Locate the cell with the specified text and output its (x, y) center coordinate. 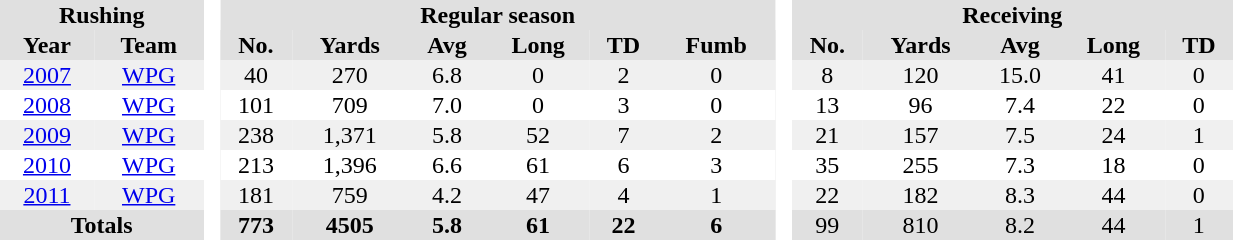
157 (921, 135)
2010 (47, 165)
Receiving (1012, 15)
Fumb (716, 45)
96 (921, 105)
120 (921, 75)
2009 (47, 135)
8.2 (1020, 225)
99 (828, 225)
7.0 (447, 105)
Totals (102, 225)
759 (350, 195)
13 (828, 105)
101 (256, 105)
2007 (47, 75)
4.2 (447, 195)
773 (256, 225)
47 (538, 195)
1,371 (350, 135)
1,396 (350, 165)
Year (47, 45)
6.8 (447, 75)
182 (921, 195)
2008 (47, 105)
213 (256, 165)
15.0 (1020, 75)
35 (828, 165)
Regular season (498, 15)
7 (624, 135)
181 (256, 195)
270 (350, 75)
41 (1113, 75)
24 (1113, 135)
52 (538, 135)
709 (350, 105)
7.5 (1020, 135)
810 (921, 225)
Team (149, 45)
2011 (47, 195)
7.3 (1020, 165)
21 (828, 135)
4505 (350, 225)
18 (1113, 165)
6.6 (447, 165)
4 (624, 195)
255 (921, 165)
238 (256, 135)
40 (256, 75)
8 (828, 75)
7.4 (1020, 105)
Rushing (102, 15)
8.3 (1020, 195)
